Provide the (X, Y) coordinate of the cell's center where the given text is located.  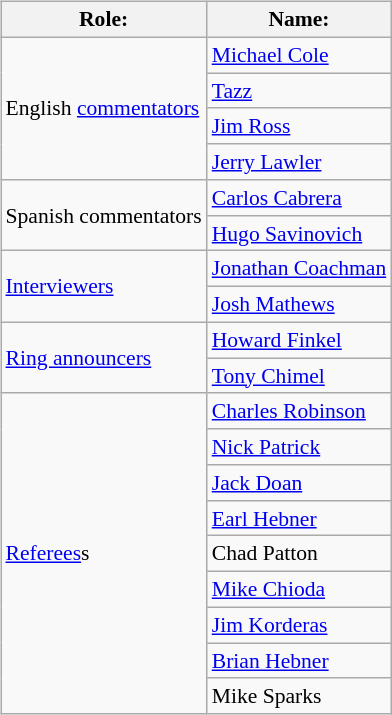
Ring announcers (103, 358)
Hugo Savinovich (300, 233)
Josh Mathews (300, 305)
Role: (103, 20)
Howard Finkel (300, 340)
Michael Cole (300, 55)
Spanish commentators (103, 216)
Tazz (300, 91)
Jonathan Coachman (300, 269)
Interviewers (103, 286)
Brian Hebner (300, 661)
Earl Hebner (300, 518)
Nick Patrick (300, 447)
Chad Patton (300, 554)
Mike Chioda (300, 590)
Jerry Lawler (300, 162)
English commentators (103, 108)
Refereess (103, 554)
Carlos Cabrera (300, 198)
Jim Korderas (300, 625)
Jim Ross (300, 126)
Name: (300, 20)
Charles Robinson (300, 411)
Tony Chimel (300, 376)
Mike Sparks (300, 696)
Jack Doan (300, 483)
